Return the (X, Y) coordinate for the center point of the cell that contains the specified text.  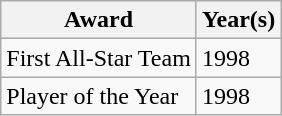
Year(s) (238, 20)
Award (99, 20)
First All-Star Team (99, 58)
Player of the Year (99, 96)
